Locate the cell with the specified text and output its [x, y] center coordinate. 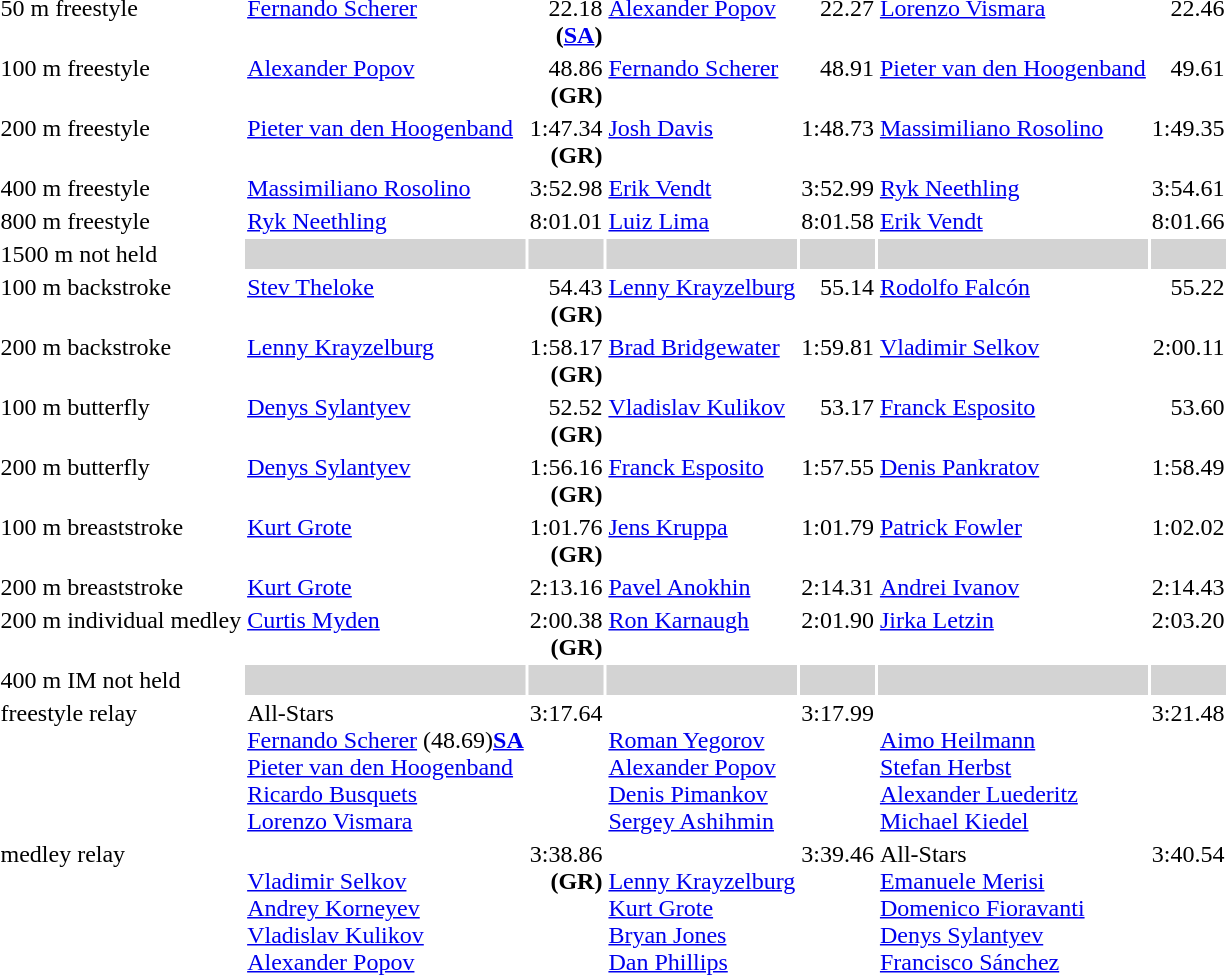
1:58.17(GR) [566, 360]
Denis Pankratov [1012, 480]
Fernando Scherer [702, 82]
3:21.48 [1188, 767]
2:14.43 [1188, 587]
Rodolfo Falcón [1012, 300]
1:57.55 [838, 480]
Josh Davis [702, 142]
Vladimir Selkov [1012, 360]
Jens Kruppa [702, 540]
All-StarsFernando Scherer (48.69)SAPieter van den HoogenbandRicardo BusquetsLorenzo Vismara [386, 767]
8:01.58 [838, 221]
1:02.02 [1188, 540]
52.52(GR) [566, 420]
1:01.79 [838, 540]
48.91 [838, 82]
Alexander Popov [386, 82]
3:17.64 [566, 767]
3:54.61 [1188, 188]
53.60 [1188, 420]
Curtis Myden [386, 634]
1:56.16(GR) [566, 480]
55.14 [838, 300]
3:17.99 [838, 767]
Vladislav Kulikov [702, 420]
2:00.38(GR) [566, 634]
54.43(GR) [566, 300]
8:01.66 [1188, 221]
2:03.20 [1188, 634]
48.86(GR) [566, 82]
8:01.01 [566, 221]
Andrei Ivanov [1012, 587]
2:01.90 [838, 634]
2:00.11 [1188, 360]
1:48.73 [838, 142]
Pavel Anokhin [702, 587]
Roman YegorovAlexander Popov Denis PimankovSergey Ashihmin [702, 767]
Brad Bridgewater [702, 360]
1:01.76(GR) [566, 540]
49.61 [1188, 82]
1:58.49 [1188, 480]
1:47.34(GR) [566, 142]
2:14.31 [838, 587]
3:52.98 [566, 188]
55.22 [1188, 300]
Jirka Letzin [1012, 634]
Aimo HeilmannStefan Herbst Alexander LuederitzMichael Kiedel [1012, 767]
Stev Theloke [386, 300]
1:59.81 [838, 360]
1:49.35 [1188, 142]
Ron Karnaugh [702, 634]
Luiz Lima [702, 221]
2:13.16 [566, 587]
53.17 [838, 420]
3:52.99 [838, 188]
Patrick Fowler [1012, 540]
